Extract the (X, Y) coordinate from the center of the cell holding the provided text.  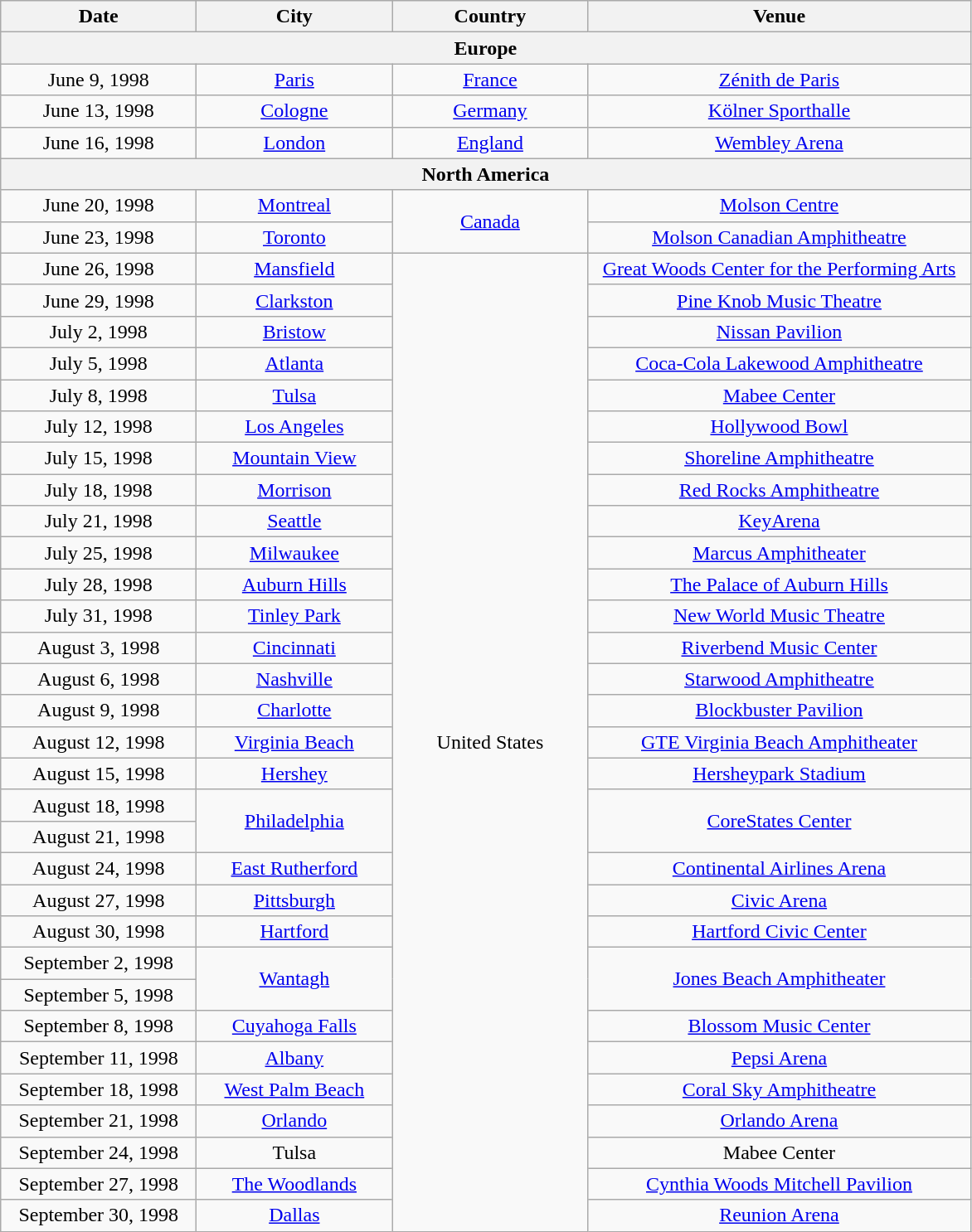
June 29, 1998 (99, 300)
Virginia Beach (294, 742)
June 26, 1998 (99, 269)
Molson Canadian Amphitheatre (780, 237)
Marcus Amphitheater (780, 553)
August 6, 1998 (99, 679)
July 25, 1998 (99, 553)
North America (486, 174)
Morrison (294, 490)
Continental Airlines Arena (780, 868)
July 15, 1998 (99, 458)
Germany (490, 111)
July 21, 1998 (99, 521)
September 18, 1998 (99, 1089)
Jones Beach Amphitheater (780, 979)
Red Rocks Amphitheatre (780, 490)
London (294, 143)
July 5, 1998 (99, 363)
Great Woods Center for the Performing Arts (780, 269)
June 9, 1998 (99, 80)
Mansfield (294, 269)
June 23, 1998 (99, 237)
Hollywood Bowl (780, 427)
Hartford Civic Center (780, 932)
Auburn Hills (294, 584)
Cincinnati (294, 648)
Dallas (294, 1215)
Mountain View (294, 458)
Montreal (294, 206)
West Palm Beach (294, 1089)
September 30, 1998 (99, 1215)
The Woodlands (294, 1184)
September 21, 1998 (99, 1121)
Clarkston (294, 300)
Blockbuster Pavilion (780, 711)
Los Angeles (294, 427)
KeyArena (780, 521)
June 20, 1998 (99, 206)
September 2, 1998 (99, 963)
Albany (294, 1058)
Nissan Pavilion (780, 332)
Philadelphia (294, 821)
France (490, 80)
Country (490, 17)
September 24, 1998 (99, 1152)
Nashville (294, 679)
Pittsburgh (294, 900)
August 3, 1998 (99, 648)
Seattle (294, 521)
Pine Knob Music Theatre (780, 300)
Bristow (294, 332)
July 2, 1998 (99, 332)
Orlando (294, 1121)
August 9, 1998 (99, 711)
June 16, 1998 (99, 143)
Shoreline Amphitheatre (780, 458)
Blossom Music Center (780, 1026)
Molson Centre (780, 206)
Pepsi Arena (780, 1058)
Cologne (294, 111)
Kölner Sporthalle (780, 111)
Paris (294, 80)
New World Music Theatre (780, 616)
September 27, 1998 (99, 1184)
September 5, 1998 (99, 995)
August 27, 1998 (99, 900)
Hartford (294, 932)
Wembley Arena (780, 143)
August 15, 1998 (99, 774)
CoreStates Center (780, 821)
The Palace of Auburn Hills (780, 584)
Atlanta (294, 363)
September 11, 1998 (99, 1058)
East Rutherford (294, 868)
Zénith de Paris (780, 80)
July 12, 1998 (99, 427)
Canada (490, 221)
City (294, 17)
Toronto (294, 237)
GTE Virginia Beach Amphitheater (780, 742)
Starwood Amphitheatre (780, 679)
Reunion Arena (780, 1215)
July 8, 1998 (99, 395)
July 31, 1998 (99, 616)
August 18, 1998 (99, 805)
Hershey (294, 774)
Charlotte (294, 711)
Date (99, 17)
United States (490, 742)
Coral Sky Amphitheatre (780, 1089)
Tinley Park (294, 616)
August 30, 1998 (99, 932)
Civic Arena (780, 900)
July 28, 1998 (99, 584)
September 8, 1998 (99, 1026)
August 12, 1998 (99, 742)
August 24, 1998 (99, 868)
Venue (780, 17)
Europe (486, 48)
Milwaukee (294, 553)
Hersheypark Stadium (780, 774)
England (490, 143)
Cynthia Woods Mitchell Pavilion (780, 1184)
Coca-Cola Lakewood Amphitheatre (780, 363)
Orlando Arena (780, 1121)
Wantagh (294, 979)
July 18, 1998 (99, 490)
June 13, 1998 (99, 111)
Cuyahoga Falls (294, 1026)
August 21, 1998 (99, 837)
Riverbend Music Center (780, 648)
